For the text-containing cell, return its midpoint in (x, y) coordinate format. 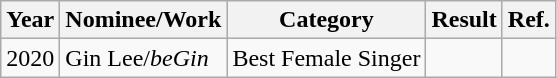
Ref. (528, 20)
Nominee/Work (144, 20)
Year (30, 20)
Gin Lee/beGin (144, 58)
Best Female Singer (326, 58)
Result (464, 20)
Category (326, 20)
2020 (30, 58)
